Capture the cell that displays the provided text and extract its (X, Y) central coordinate. 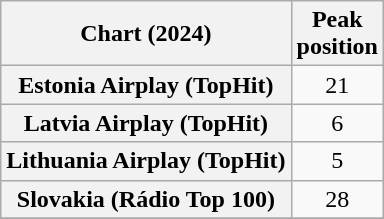
6 (337, 123)
Chart (2024) (146, 34)
Peakposition (337, 34)
21 (337, 85)
Slovakia (Rádio Top 100) (146, 199)
Latvia Airplay (TopHit) (146, 123)
Lithuania Airplay (TopHit) (146, 161)
5 (337, 161)
28 (337, 199)
Estonia Airplay (TopHit) (146, 85)
